Provide the (X, Y) coordinate of the cell's center where the given text is located.  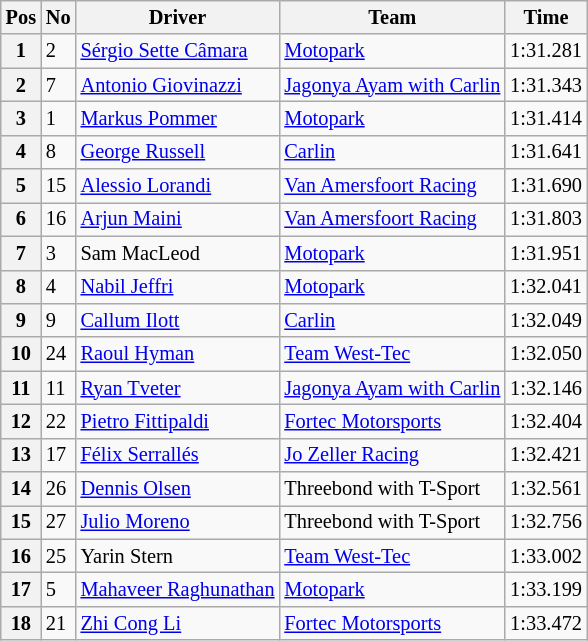
18 (21, 623)
1:32.421 (546, 455)
21 (58, 623)
1:31.414 (546, 118)
13 (21, 455)
No (58, 17)
1:32.756 (546, 522)
Yarin Stern (178, 556)
Sam MacLeod (178, 253)
1:32.050 (546, 354)
Antonio Giovinazzi (178, 85)
1:33.199 (546, 589)
10 (21, 354)
Mahaveer Raghunathan (178, 589)
24 (58, 354)
1:31.690 (546, 186)
Pietro Fittipaldi (178, 421)
Markus Pommer (178, 118)
Team (392, 17)
12 (21, 421)
1:31.951 (546, 253)
1:31.641 (546, 152)
Callum Ilott (178, 320)
Julio Moreno (178, 522)
Arjun Maini (178, 219)
Jo Zeller Racing (392, 455)
Alessio Lorandi (178, 186)
6 (21, 219)
Dennis Olsen (178, 489)
1:31.343 (546, 85)
22 (58, 421)
Pos (21, 17)
Time (546, 17)
George Russell (178, 152)
14 (21, 489)
Raoul Hyman (178, 354)
1:33.002 (546, 556)
25 (58, 556)
1:31.281 (546, 51)
Ryan Tveter (178, 388)
Félix Serrallés (178, 455)
Driver (178, 17)
Nabil Jeffri (178, 287)
Sérgio Sette Câmara (178, 51)
Zhi Cong Li (178, 623)
1:31.803 (546, 219)
27 (58, 522)
1:32.049 (546, 320)
1:33.472 (546, 623)
1:32.041 (546, 287)
1:32.146 (546, 388)
26 (58, 489)
1:32.561 (546, 489)
1:32.404 (546, 421)
